Return [x, y] of the center of cell containing provided text 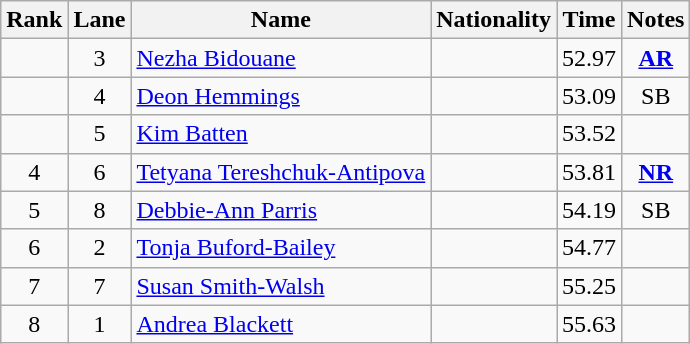
Nezha Bidouane [281, 58]
53.81 [588, 172]
NR [656, 172]
53.52 [588, 134]
Tonja Buford-Bailey [281, 248]
Nationality [494, 20]
Kim Batten [281, 134]
AR [656, 58]
54.19 [588, 210]
52.97 [588, 58]
Deon Hemmings [281, 96]
Lane [100, 20]
55.25 [588, 286]
Name [281, 20]
1 [100, 324]
3 [100, 58]
Rank [34, 20]
Notes [656, 20]
Tetyana Tereshchuk-Antipova [281, 172]
Andrea Blackett [281, 324]
Susan Smith-Walsh [281, 286]
2 [100, 248]
55.63 [588, 324]
54.77 [588, 248]
Debbie-Ann Parris [281, 210]
53.09 [588, 96]
Time [588, 20]
